Extract the (x, y) coordinate from the center of the cell holding the provided text.  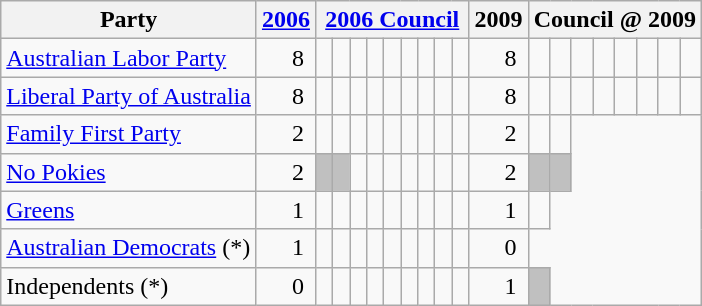
Australian Labor Party (129, 58)
Party (129, 20)
Independents (*) (129, 286)
No Pokies (129, 172)
2006 Council (392, 20)
Council @ 2009 (614, 20)
Australian Democrats (*) (129, 248)
Greens (129, 210)
2009 (498, 20)
Liberal Party of Australia (129, 96)
2006 (286, 20)
Family First Party (129, 134)
